Search for the cell housing the specified text and yield its [x, y] center coordinate. 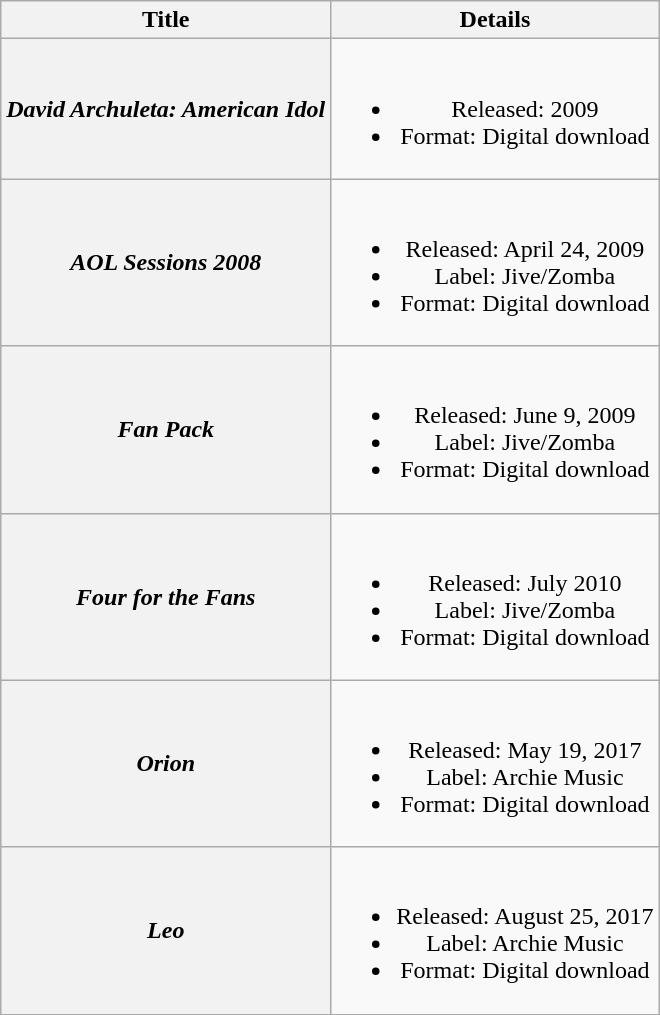
Four for the Fans [166, 596]
David Archuleta: American Idol [166, 109]
Title [166, 20]
Released: August 25, 2017Label: Archie MusicFormat: Digital download [495, 930]
Orion [166, 764]
Leo [166, 930]
Released: July 2010Label: Jive/ZombaFormat: Digital download [495, 596]
Details [495, 20]
Released: 2009Format: Digital download [495, 109]
Released: May 19, 2017Label: Archie MusicFormat: Digital download [495, 764]
Fan Pack [166, 430]
AOL Sessions 2008 [166, 262]
Released: April 24, 2009Label: Jive/ZombaFormat: Digital download [495, 262]
Released: June 9, 2009Label: Jive/ZombaFormat: Digital download [495, 430]
